Return the (X, Y) coordinate for the center point of the cell that contains the specified text.  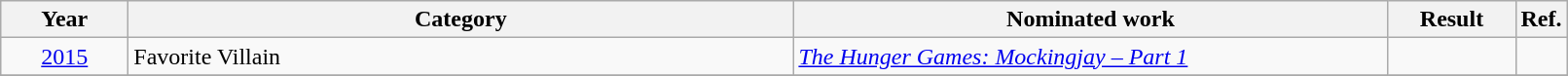
2015 (64, 57)
Ref. (1542, 19)
Category (461, 19)
Result (1452, 19)
Year (64, 19)
Nominated work (1090, 19)
Favorite Villain (461, 57)
The Hunger Games: Mockingjay – Part 1 (1090, 57)
